Pinpoint the cell where the given text exists, returning its (x, y) midpoint coordinate. 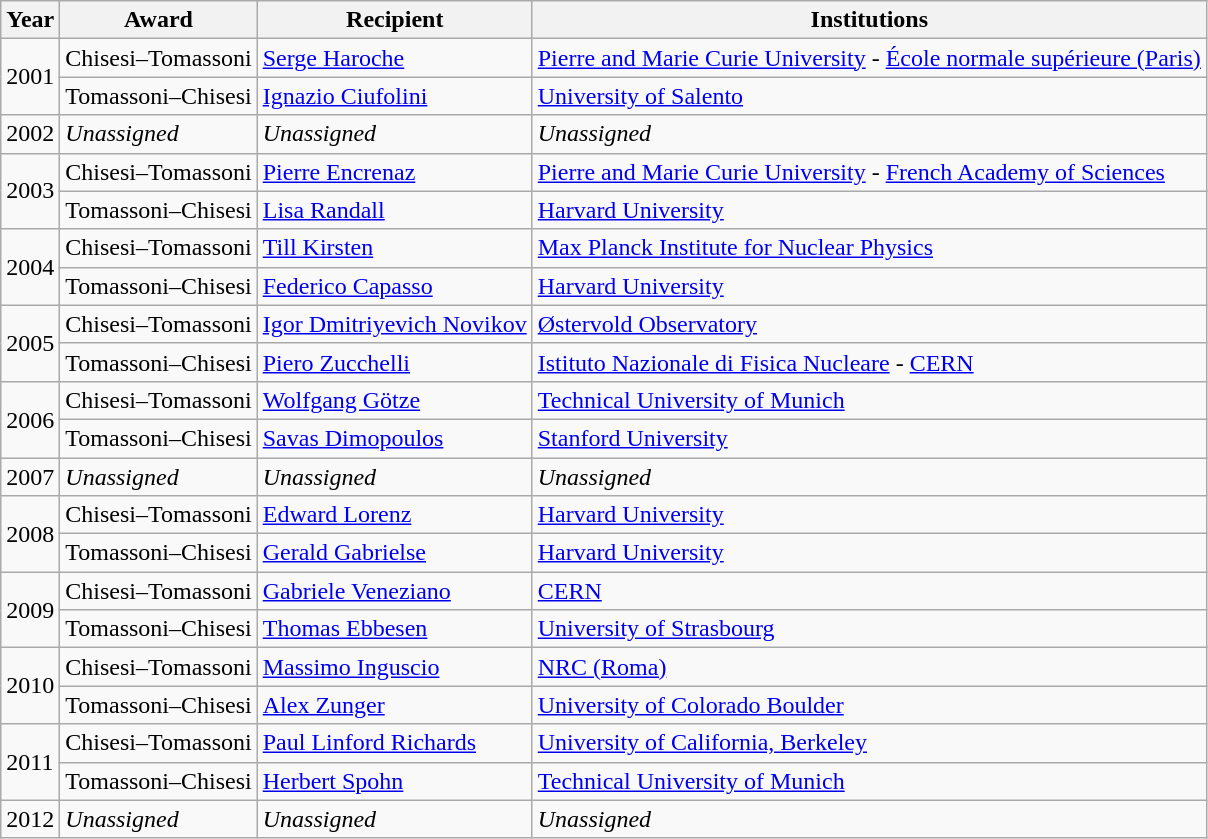
University of California, Berkeley (869, 743)
Alex Zunger (394, 705)
2012 (30, 819)
2001 (30, 77)
2002 (30, 134)
Istituto Nazionale di Fisica Nucleare - CERN (869, 362)
Ignazio Ciufolini (394, 96)
University of Salento (869, 96)
2011 (30, 762)
2007 (30, 477)
Paul Linford Richards (394, 743)
Stanford University (869, 438)
Max Planck Institute for Nuclear Physics (869, 248)
Pierre and Marie Curie University - French Academy of Sciences (869, 172)
University of Colorado Boulder (869, 705)
Federico Capasso (394, 286)
2005 (30, 343)
Savas Dimopoulos (394, 438)
Award (158, 20)
Pierre Encrenaz (394, 172)
Recipient (394, 20)
Wolfgang Götze (394, 400)
2004 (30, 267)
Gabriele Veneziano (394, 591)
2010 (30, 686)
Lisa Randall (394, 210)
Piero Zucchelli (394, 362)
Igor Dmitriyevich Novikov (394, 324)
Institutions (869, 20)
NRC (Roma) (869, 667)
Herbert Spohn (394, 781)
University of Strasbourg (869, 629)
2006 (30, 419)
Gerald Gabrielse (394, 553)
2003 (30, 191)
Year (30, 20)
Pierre and Marie Curie University - École normale supérieure (Paris) (869, 58)
Østervold Observatory (869, 324)
CERN (869, 591)
Thomas Ebbesen (394, 629)
Serge Haroche (394, 58)
Massimo Inguscio (394, 667)
2008 (30, 534)
2009 (30, 610)
Edward Lorenz (394, 515)
Till Kirsten (394, 248)
